Output the [x, y] coordinate of the center of the cell containing the given text.  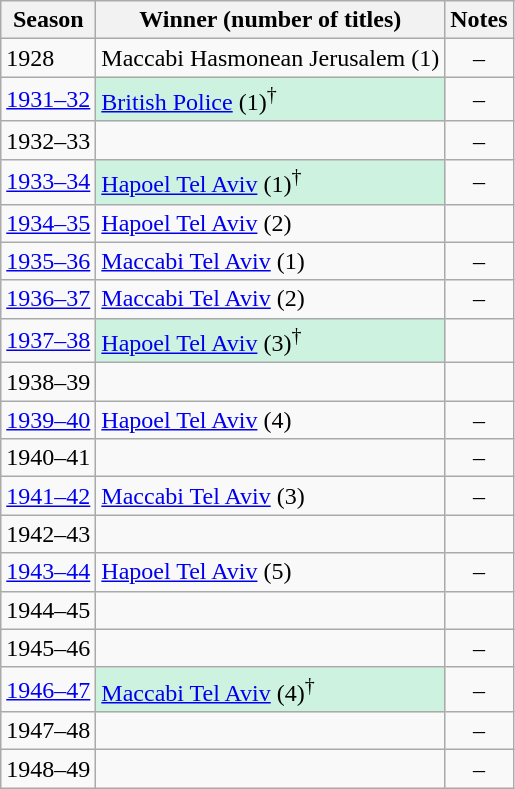
1942–43 [48, 534]
1944–45 [48, 610]
1947–48 [48, 731]
1941–42 [48, 496]
1948–49 [48, 769]
Hapoel Tel Aviv (5) [270, 572]
1931–32 [48, 100]
1945–46 [48, 648]
1939–40 [48, 420]
1936–37 [48, 299]
Maccabi Tel Aviv (2) [270, 299]
1935–36 [48, 261]
1932–33 [48, 140]
Winner (number of titles) [270, 20]
Maccabi Hasmonean Jerusalem (1) [270, 58]
British Police (1)† [270, 100]
Season [48, 20]
Maccabi Tel Aviv (1) [270, 261]
1928 [48, 58]
1943–44 [48, 572]
Hapoel Tel Aviv (1)† [270, 182]
1938–39 [48, 382]
Notes [479, 20]
1934–35 [48, 223]
Maccabi Tel Aviv (4)† [270, 690]
Hapoel Tel Aviv (3)† [270, 340]
1937–38 [48, 340]
1933–34 [48, 182]
Hapoel Tel Aviv (2) [270, 223]
Maccabi Tel Aviv (3) [270, 496]
1946–47 [48, 690]
1940–41 [48, 458]
Hapoel Tel Aviv (4) [270, 420]
